Search for the cell housing the specified text and yield its (x, y) center coordinate. 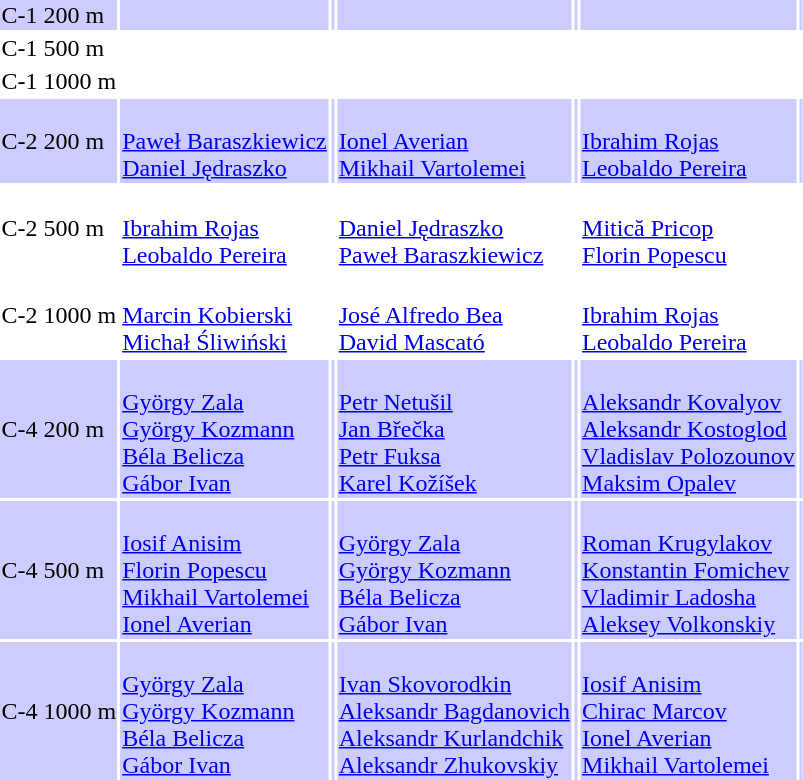
C-2 500 m (59, 228)
Iosif AnisimFlorin PopescuMikhail VartolemeiIonel Averian (225, 570)
Mitică PricopFlorin Popescu (689, 228)
C-2 1000 m (59, 315)
C-1 200 m (59, 15)
C-1 1000 m (59, 81)
Marcin KobierskiMichał Śliwiński (225, 315)
Petr NetušilJan BřečkaPetr FuksaKarel Kožíšek (454, 429)
C-4 1000 m (59, 711)
Paweł BaraszkiewiczDaniel Jędraszko (225, 141)
C-2 200 m (59, 141)
Roman KrugylakovKonstantin FomichevVladimir LadoshaAleksey Volkonskiy (689, 570)
Ionel AverianMikhail Vartolemei (454, 141)
Daniel JędraszkoPaweł Baraszkiewicz (454, 228)
C-4 200 m (59, 429)
Ivan SkovorodkinAleksandr BagdanovichAleksandr KurlandchikAleksandr Zhukovskiy (454, 711)
Iosif AnisimChirac MarcovIonel AverianMikhail Vartolemei (689, 711)
José Alfredo BeaDavid Mascató (454, 315)
C-1 500 m (59, 48)
C-4 500 m (59, 570)
Aleksandr KovalyovAleksandr KostoglodVladislav PolozounovMaksim Opalev (689, 429)
